Scan for the cell matching the given text and deliver its (X, Y) coordinate at center. 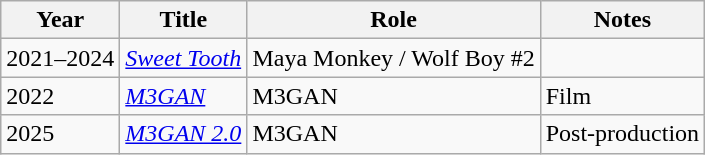
Sweet Tooth (184, 58)
Title (184, 20)
Post-production (622, 134)
Film (622, 96)
Role (394, 20)
Notes (622, 20)
2025 (60, 134)
2022 (60, 96)
Maya Monkey / Wolf Boy #2 (394, 58)
2021–2024 (60, 58)
Year (60, 20)
M3GAN 2.0 (184, 134)
